Capture the cell that displays the provided text and extract its [X, Y] central coordinate. 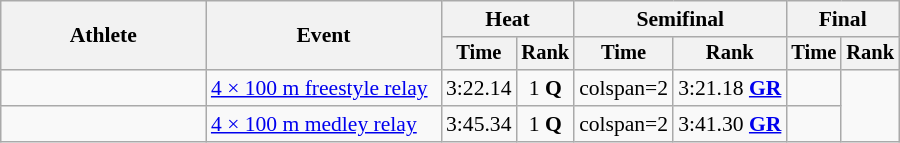
Semifinal [680, 19]
3:45.34 [478, 124]
3:22.14 [478, 88]
Athlete [104, 36]
3:41.30 GR [730, 124]
3:21.18 GR [730, 88]
Heat [508, 19]
Event [324, 36]
4 × 100 m freestyle relay [324, 88]
4 × 100 m medley relay [324, 124]
Final [842, 19]
